Determine the [X, Y] coordinate at the center of the cell enclosing the given text.  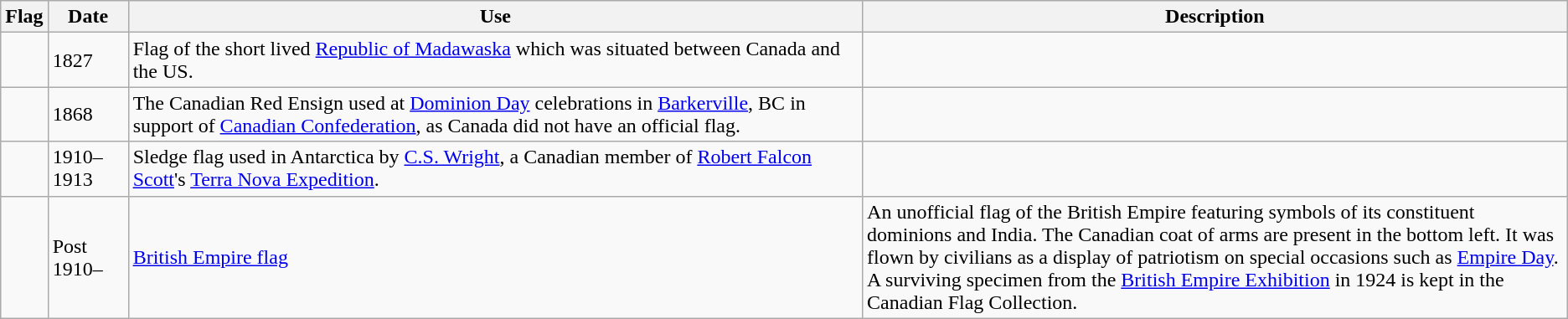
Flag of the short lived Republic of Madawaska which was situated between Canada and the US. [495, 60]
British Empire flag [495, 257]
Post 1910– [88, 257]
Flag [24, 17]
1868 [88, 114]
Description [1215, 17]
Sledge flag used in Antarctica by C.S. Wright, a Canadian member of Robert Falcon Scott's Terra Nova Expedition. [495, 169]
1910–1913 [88, 169]
Use [495, 17]
1827 [88, 60]
Date [88, 17]
